Pinpoint the cell where the given text exists, returning its [X, Y] midpoint coordinate. 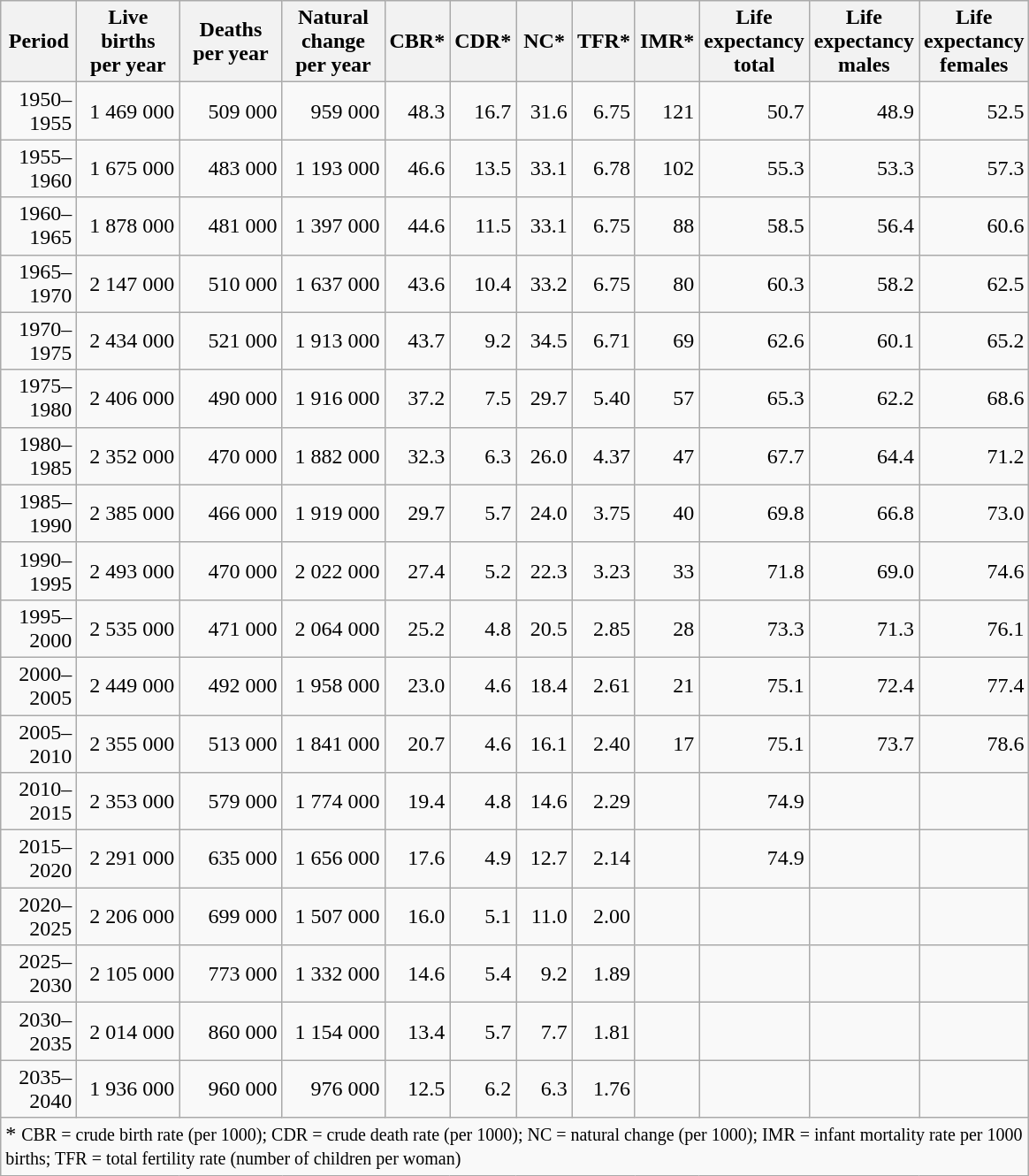
6.2 [483, 1089]
2.61 [603, 686]
2000–2005 [39, 686]
55.3 [754, 168]
635 000 [231, 859]
Deathsper year [231, 42]
60.1 [864, 341]
13.5 [483, 168]
2.85 [603, 628]
1975–1980 [39, 398]
5.4 [483, 974]
471 000 [231, 628]
5.2 [483, 571]
1 637 000 [333, 283]
27.4 [417, 571]
2.00 [603, 916]
56.4 [864, 226]
60.3 [754, 283]
1965–1970 [39, 283]
12.5 [417, 1089]
69.0 [864, 571]
1 675 000 [128, 168]
10.4 [483, 283]
13.4 [417, 1031]
102 [667, 168]
1 332 000 [333, 974]
68.6 [974, 398]
1 656 000 [333, 859]
1980–1985 [39, 456]
1.81 [603, 1031]
16.7 [483, 111]
62.5 [974, 283]
11.0 [545, 916]
4.9 [483, 859]
60.6 [974, 226]
2 147 000 [128, 283]
509 000 [231, 111]
2015–2020 [39, 859]
20.7 [417, 743]
1 841 000 [333, 743]
1.89 [603, 974]
CBR* [417, 42]
1 193 000 [333, 168]
1960–1965 [39, 226]
2010–2015 [39, 801]
2 291 000 [128, 859]
NC* [545, 42]
1 936 000 [128, 1089]
71.2 [974, 456]
48.3 [417, 111]
80 [667, 283]
78.6 [974, 743]
Life expectancy females [974, 42]
64.4 [864, 456]
860 000 [231, 1031]
23.0 [417, 686]
32.3 [417, 456]
CDR* [483, 42]
43.7 [417, 341]
50.7 [754, 111]
48.9 [864, 111]
34.5 [545, 341]
58.5 [754, 226]
481 000 [231, 226]
976 000 [333, 1089]
513 000 [231, 743]
1 469 000 [128, 111]
53.3 [864, 168]
2030–2035 [39, 1031]
3.75 [603, 513]
521 000 [231, 341]
28 [667, 628]
5.1 [483, 916]
46.6 [417, 168]
TFR* [603, 42]
7.7 [545, 1031]
43.6 [417, 283]
1 919 000 [333, 513]
31.6 [545, 111]
773 000 [231, 974]
2 535 000 [128, 628]
62.2 [864, 398]
Life expectancy males [864, 42]
26.0 [545, 456]
17 [667, 743]
579 000 [231, 801]
1 958 000 [333, 686]
2 385 000 [128, 513]
Period [39, 42]
483 000 [231, 168]
Natural changeper year [333, 42]
77.4 [974, 686]
2 105 000 [128, 974]
62.6 [754, 341]
960 000 [231, 1089]
57 [667, 398]
21 [667, 686]
1 916 000 [333, 398]
699 000 [231, 916]
57.3 [974, 168]
2 434 000 [128, 341]
24.0 [545, 513]
959 000 [333, 111]
73.3 [754, 628]
40 [667, 513]
490 000 [231, 398]
2.40 [603, 743]
1955–1960 [39, 168]
65.2 [974, 341]
2 206 000 [128, 916]
33.2 [545, 283]
22.3 [545, 571]
1 878 000 [128, 226]
71.3 [864, 628]
1950–1955 [39, 111]
1985–1990 [39, 513]
18.4 [545, 686]
11.5 [483, 226]
1 913 000 [333, 341]
44.6 [417, 226]
33 [667, 571]
1990–1995 [39, 571]
492 000 [231, 686]
52.5 [974, 111]
69.8 [754, 513]
2 022 000 [333, 571]
510 000 [231, 283]
2025–2030 [39, 974]
2 352 000 [128, 456]
2 406 000 [128, 398]
7.5 [483, 398]
2 355 000 [128, 743]
71.8 [754, 571]
2 493 000 [128, 571]
19.4 [417, 801]
1970–1975 [39, 341]
65.3 [754, 398]
47 [667, 456]
69 [667, 341]
20.5 [545, 628]
73.7 [864, 743]
2.14 [603, 859]
6.71 [603, 341]
6.78 [603, 168]
16.1 [545, 743]
2 353 000 [128, 801]
5.40 [603, 398]
1.76 [603, 1089]
IMR* [667, 42]
67.7 [754, 456]
2 064 000 [333, 628]
4.37 [603, 456]
2 449 000 [128, 686]
1 397 000 [333, 226]
12.7 [545, 859]
1 774 000 [333, 801]
73.0 [974, 513]
88 [667, 226]
2.29 [603, 801]
1 507 000 [333, 916]
1995–2000 [39, 628]
17.6 [417, 859]
121 [667, 111]
2 014 000 [128, 1031]
58.2 [864, 283]
466 000 [231, 513]
37.2 [417, 398]
3.23 [603, 571]
16.0 [417, 916]
1 154 000 [333, 1031]
Live birthsper year [128, 42]
2020–2025 [39, 916]
72.4 [864, 686]
66.8 [864, 513]
25.2 [417, 628]
2035–2040 [39, 1089]
Life expectancy total [754, 42]
76.1 [974, 628]
1 882 000 [333, 456]
2005–2010 [39, 743]
74.6 [974, 571]
